Provide the (x, y) coordinate of the cell's center where the given text is located.  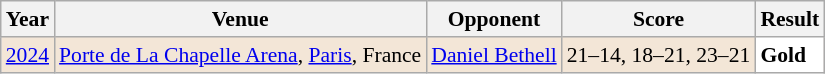
Gold (790, 55)
Opponent (494, 19)
Score (659, 19)
21–14, 18–21, 23–21 (659, 55)
Year (28, 19)
Result (790, 19)
2024 (28, 55)
Venue (240, 19)
Daniel Bethell (494, 55)
Porte de La Chapelle Arena, Paris, France (240, 55)
